Locate the cell with the specified text and output its (X, Y) center coordinate. 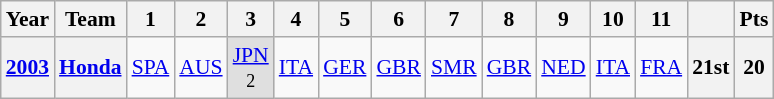
11 (661, 19)
SMR (454, 68)
9 (563, 19)
Pts (754, 19)
JPN2 (251, 68)
AUS (200, 68)
NED (563, 68)
Team (90, 19)
3 (251, 19)
FRA (661, 68)
GER (344, 68)
8 (510, 19)
5 (344, 19)
21st (710, 68)
1 (151, 19)
SPA (151, 68)
6 (398, 19)
Year (28, 19)
2 (200, 19)
2003 (28, 68)
Honda (90, 68)
4 (296, 19)
10 (613, 19)
20 (754, 68)
7 (454, 19)
